Extract the [X, Y] coordinate from the center of the cell holding the provided text.  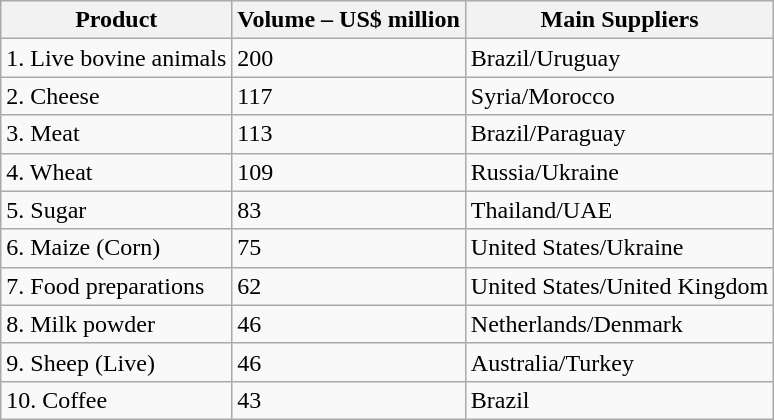
109 [349, 172]
6. Maize (Corn) [116, 248]
Volume – US$ million [349, 20]
75 [349, 248]
Thailand/UAE [619, 210]
10. Coffee [116, 400]
8. Milk powder [116, 324]
43 [349, 400]
Brazil [619, 400]
117 [349, 96]
Netherlands/Denmark [619, 324]
113 [349, 134]
Product [116, 20]
83 [349, 210]
62 [349, 286]
Australia/Turkey [619, 362]
5. Sugar [116, 210]
Brazil/Uruguay [619, 58]
1. Live bovine animals [116, 58]
Russia/Ukraine [619, 172]
Main Suppliers [619, 20]
2. Cheese [116, 96]
3. Meat [116, 134]
7. Food preparations [116, 286]
9. Sheep (Live) [116, 362]
Syria/Morocco [619, 96]
United States/Ukraine [619, 248]
200 [349, 58]
Brazil/Paraguay [619, 134]
United States/United Kingdom [619, 286]
4. Wheat [116, 172]
